Provide the [X, Y] coordinate of the cell's center where the given text is located.  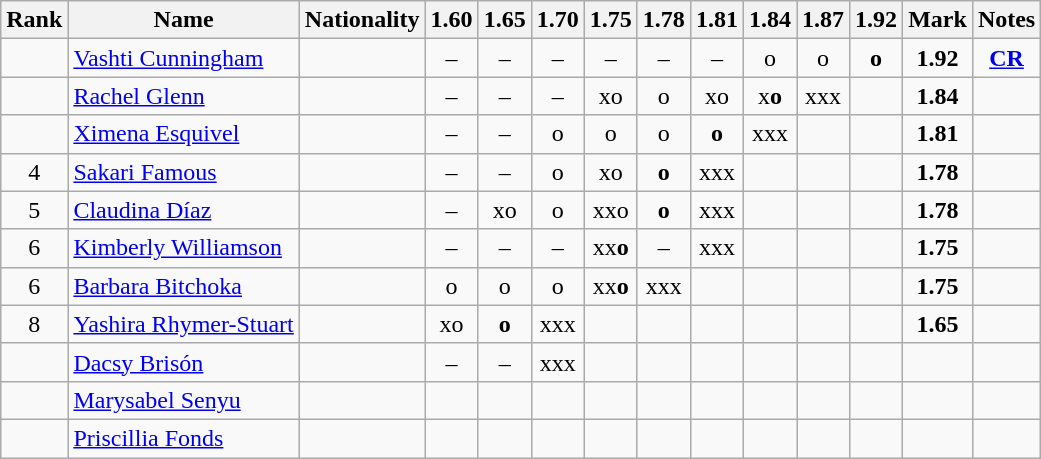
Ximena Esquivel [184, 134]
Kimberly Williamson [184, 248]
Name [184, 20]
Marysabel Senyu [184, 400]
Barbara Bitchoka [184, 286]
4 [34, 172]
Sakari Famous [184, 172]
Claudina Díaz [184, 210]
Rank [34, 20]
Notes [1006, 20]
Priscillia Fonds [184, 438]
1.60 [452, 20]
Yashira Rhymer-Stuart [184, 324]
Mark [938, 20]
5 [34, 210]
Dacsy Brisón [184, 362]
1.70 [558, 20]
Rachel Glenn [184, 96]
Nationality [362, 20]
1.87 [822, 20]
CR [1006, 58]
8 [34, 324]
Vashti Cunningham [184, 58]
